Identify which cell holds the provided text, then report its [X, Y] central coordinate. 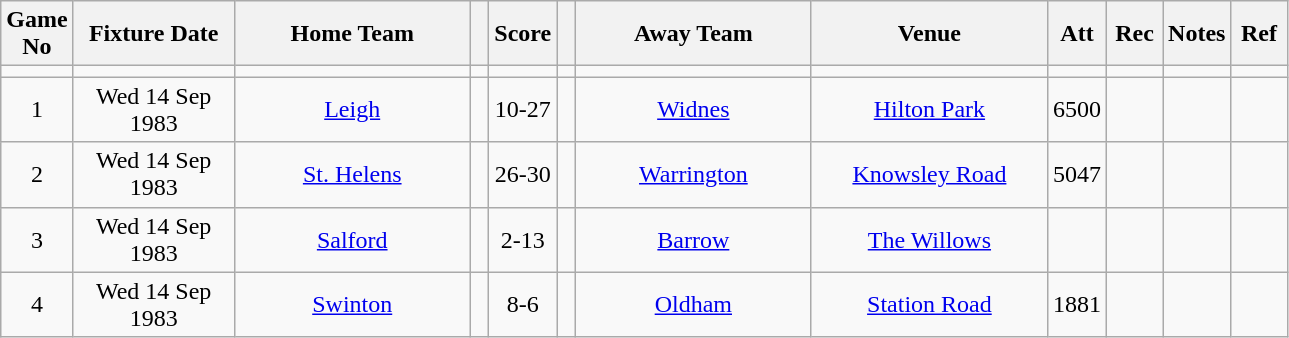
Swinton [352, 304]
5047 [1076, 174]
Warrington [693, 174]
3 [37, 240]
2-13 [523, 240]
Barrow [693, 240]
Att [1076, 34]
Notes [1197, 34]
Rec [1135, 34]
2 [37, 174]
10-27 [523, 110]
Hilton Park [929, 110]
8-6 [523, 304]
Station Road [929, 304]
Widnes [693, 110]
1881 [1076, 304]
4 [37, 304]
26-30 [523, 174]
6500 [1076, 110]
Away Team [693, 34]
Fixture Date [154, 34]
Leigh [352, 110]
Home Team [352, 34]
Game No [37, 34]
The Willows [929, 240]
Venue [929, 34]
Knowsley Road [929, 174]
Salford [352, 240]
Oldham [693, 304]
St. Helens [352, 174]
Score [523, 34]
Ref [1259, 34]
1 [37, 110]
